Provide the (x, y) coordinate of the cell's center where the given text is located.  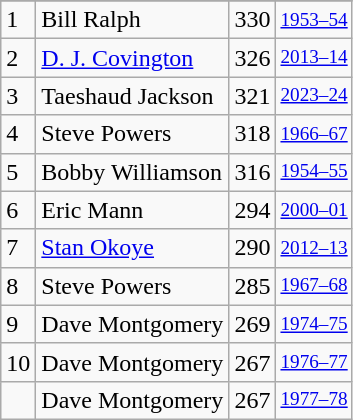
294 (252, 210)
321 (252, 96)
2013–14 (314, 58)
10 (18, 362)
285 (252, 286)
1966–67 (314, 134)
1977–78 (314, 400)
2000–01 (314, 210)
2023–24 (314, 96)
1 (18, 20)
5 (18, 172)
2012–13 (314, 248)
330 (252, 20)
9 (18, 324)
Taeshaud Jackson (132, 96)
2 (18, 58)
1954–55 (314, 172)
8 (18, 286)
290 (252, 248)
D. J. Covington (132, 58)
1974–75 (314, 324)
1967–68 (314, 286)
316 (252, 172)
326 (252, 58)
Stan Okoye (132, 248)
1953–54 (314, 20)
318 (252, 134)
4 (18, 134)
Bobby Williamson (132, 172)
6 (18, 210)
269 (252, 324)
1976–77 (314, 362)
Bill Ralph (132, 20)
7 (18, 248)
Eric Mann (132, 210)
3 (18, 96)
